Search for the cell housing the specified text and yield its (x, y) center coordinate. 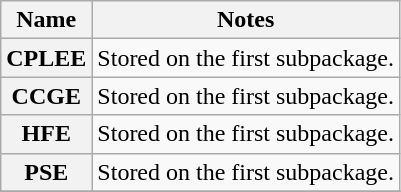
HFE (46, 134)
CCGE (46, 96)
Name (46, 20)
PSE (46, 172)
Notes (246, 20)
CPLEE (46, 58)
